Pinpoint the cell where the given text exists, returning its (X, Y) midpoint coordinate. 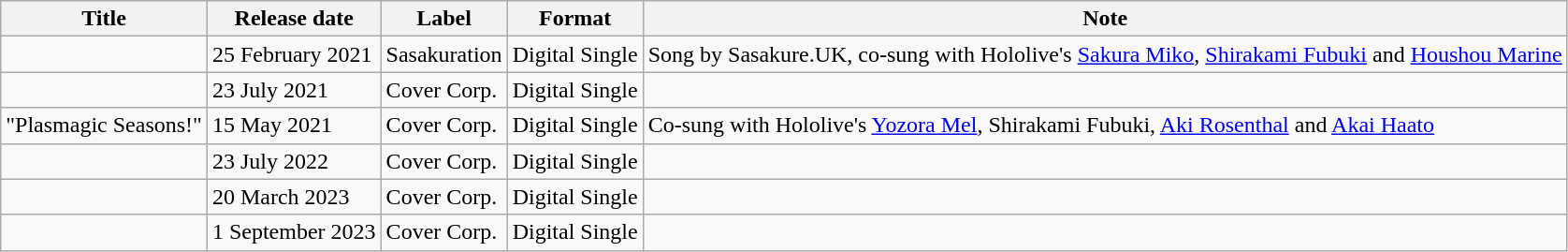
25 February 2021 (294, 54)
15 May 2021 (294, 126)
23 July 2021 (294, 90)
1 September 2023 (294, 232)
Note (1105, 19)
Co-sung with Hololive's Yozora Mel, Shirakami Fubuki, Aki Rosenthal and Akai Haato (1105, 126)
23 July 2022 (294, 161)
Format (574, 19)
Sasakuration (443, 54)
Label (443, 19)
Release date (294, 19)
Title (105, 19)
20 March 2023 (294, 197)
"Plasmagic Seasons!" (105, 126)
Song by Sasakure.UK, co-sung with Hololive's Sakura Miko, Shirakami Fubuki and Houshou Marine (1105, 54)
